Detect which cell encompasses the target text, then output its (x, y) center coordinate. 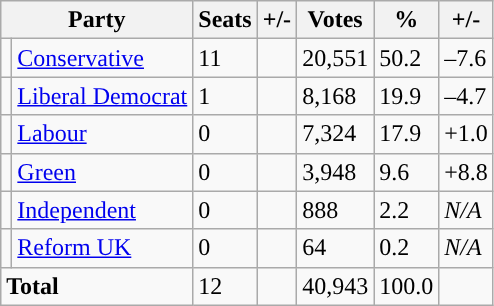
% (406, 20)
12 (225, 286)
0.2 (406, 248)
Liberal Democrat (102, 96)
Labour (102, 134)
100.0 (406, 286)
Reform UK (102, 248)
11 (225, 58)
Green (102, 172)
40,943 (336, 286)
+1.0 (466, 134)
+8.8 (466, 172)
–4.7 (466, 96)
8,168 (336, 96)
9.6 (406, 172)
17.9 (406, 134)
Independent (102, 210)
50.2 (406, 58)
–7.6 (466, 58)
1 (225, 96)
Party (97, 20)
19.9 (406, 96)
20,551 (336, 58)
Votes (336, 20)
2.2 (406, 210)
3,948 (336, 172)
888 (336, 210)
Total (97, 286)
64 (336, 248)
Seats (225, 20)
7,324 (336, 134)
Conservative (102, 58)
